Capture the cell that displays the provided text and extract its (x, y) central coordinate. 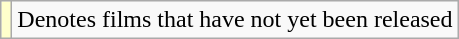
Denotes films that have not yet been released (235, 20)
